Identify which cell holds the provided text, then report its [x, y] central coordinate. 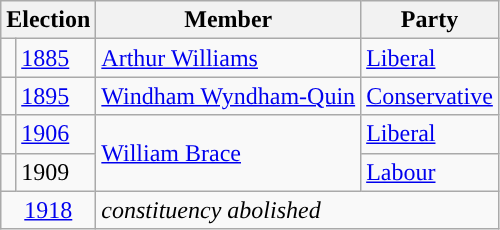
1906 [56, 134]
Arthur Williams [228, 58]
constituency abolished [298, 210]
Labour [430, 172]
1895 [56, 96]
1885 [56, 58]
Windham Wyndham-Quin [228, 96]
Conservative [430, 96]
1918 [48, 210]
Election [48, 20]
Party [430, 20]
Member [228, 20]
1909 [56, 172]
William Brace [228, 153]
